Provide the (X, Y) coordinate of the cell's center where the given text is located.  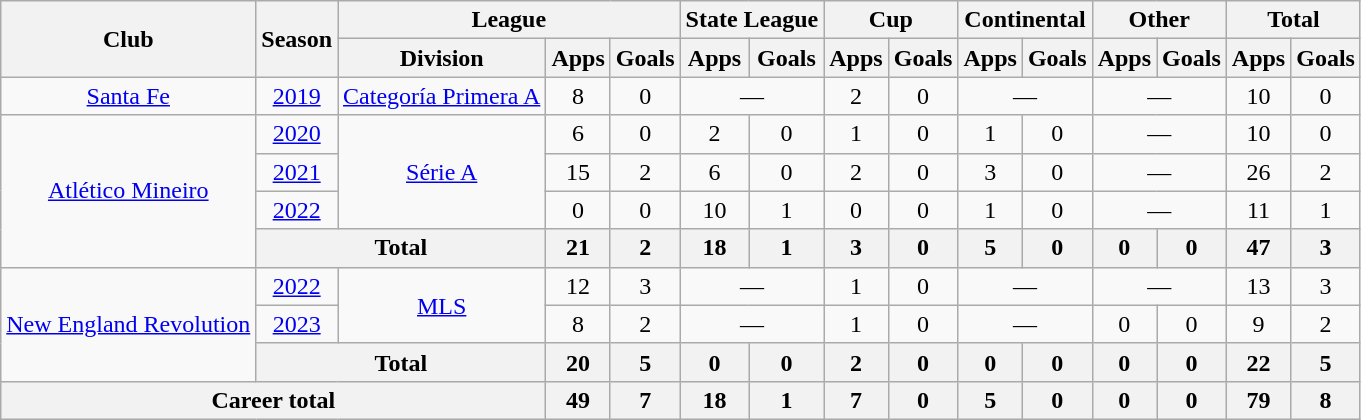
Other (1159, 20)
22 (1258, 362)
Division (442, 58)
21 (578, 248)
79 (1258, 400)
League (510, 20)
State League (752, 20)
2020 (297, 134)
Cup (891, 20)
2023 (297, 324)
47 (1258, 248)
Santa Fe (128, 96)
Continental (1025, 20)
11 (1258, 210)
9 (1258, 324)
Season (297, 39)
2019 (297, 96)
New England Revolution (128, 324)
12 (578, 286)
Career total (274, 400)
20 (578, 362)
Categoría Primera A (442, 96)
Atlético Mineiro (128, 191)
13 (1258, 286)
Série A (442, 172)
26 (1258, 172)
2021 (297, 172)
MLS (442, 305)
15 (578, 172)
Club (128, 39)
49 (578, 400)
